Return [x, y] of the center of cell containing provided text 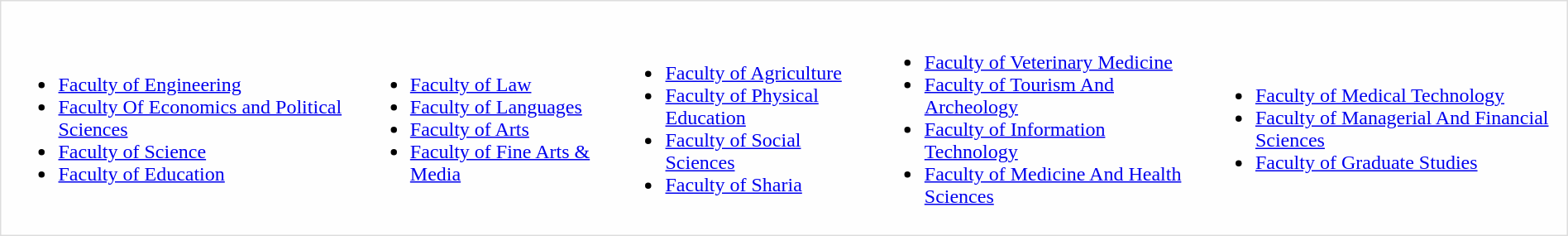
Faculty of Medical TechnologyFaculty of Managerial And Financial SciencesFaculty of Graduate Studies [1383, 118]
Faculty of EngineeringFaculty Of Economics and Political SciencesFaculty of ScienceFaculty of Education [182, 118]
Faculty of AgricultureFaculty of Physical EducationFaculty of Social SciencesFaculty of Sharia [743, 118]
Faculty of Veterinary MedicineFaculty of Tourism And ArcheologyFaculty of Information TechnologyFaculty of Medicine And Health Sciences [1037, 118]
Faculty of LawFaculty of LanguagesFaculty of ArtsFaculty of Fine Arts & Media [485, 118]
